Return [X, Y] of the center of cell containing provided text 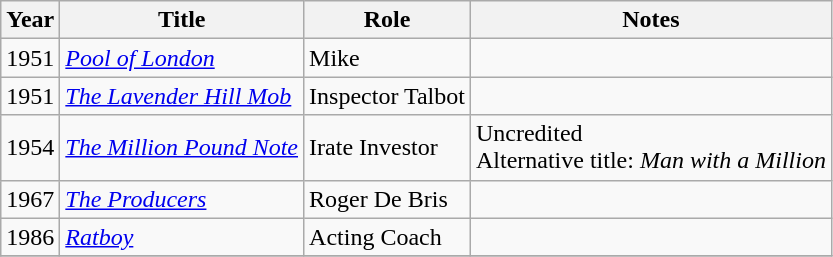
Ratboy [182, 237]
Inspector Talbot [388, 96]
The Producers [182, 199]
Pool of London [182, 58]
Roger De Bris [388, 199]
1967 [30, 199]
Role [388, 20]
1954 [30, 148]
Title [182, 20]
Year [30, 20]
The Lavender Hill Mob [182, 96]
Irate Investor [388, 148]
UncreditedAlternative title: Man with a Million [650, 148]
Mike [388, 58]
1986 [30, 237]
Notes [650, 20]
The Million Pound Note [182, 148]
Acting Coach [388, 237]
